For the text-containing cell, return its midpoint in [x, y] coordinate format. 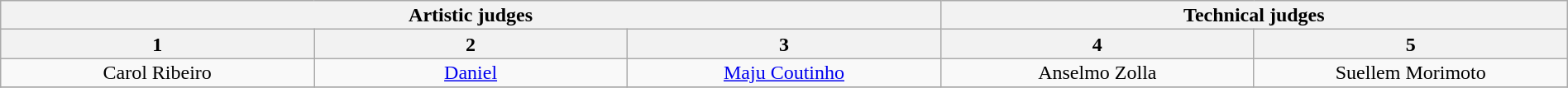
3 [784, 44]
1 [157, 44]
Carol Ribeiro [157, 72]
5 [1411, 44]
Anselmo Zolla [1097, 72]
4 [1097, 44]
Technical judges [1254, 15]
Maju Coutinho [784, 72]
Artistic judges [471, 15]
Suellem Morimoto [1411, 72]
Daniel [471, 72]
2 [471, 44]
